Return the [X, Y] coordinate for the center point of the cell that contains the specified text.  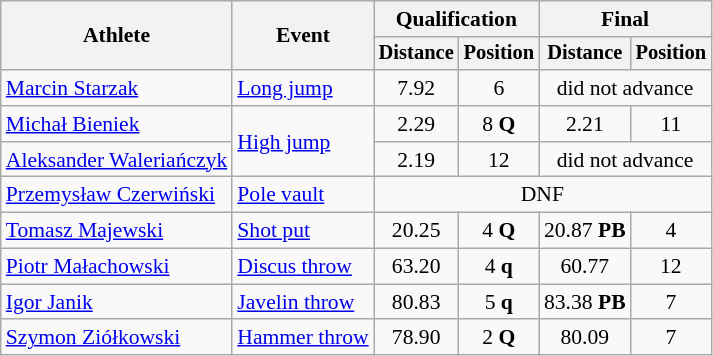
5 q [499, 302]
83.38 PB [585, 302]
Event [302, 36]
11 [671, 124]
8 Q [499, 124]
4 q [499, 267]
2.29 [416, 124]
2 Q [499, 338]
Long jump [302, 88]
DNF [542, 195]
Przemysław Czerwiński [117, 195]
Pole vault [302, 195]
63.20 [416, 267]
Marcin Starzak [117, 88]
60.77 [585, 267]
20.25 [416, 231]
Javelin throw [302, 302]
6 [499, 88]
80.09 [585, 338]
2.19 [416, 160]
Igor Janik [117, 302]
Athlete [117, 36]
4 Q [499, 231]
Piotr Małachowski [117, 267]
80.83 [416, 302]
Aleksander Waleriańczyk [117, 160]
Szymon Ziółkowski [117, 338]
High jump [302, 142]
Final [625, 19]
20.87 PB [585, 231]
2.21 [585, 124]
Discus throw [302, 267]
Qualification [456, 19]
78.90 [416, 338]
Hammer throw [302, 338]
7.92 [416, 88]
Shot put [302, 231]
Tomasz Majewski [117, 231]
Michał Bieniek [117, 124]
4 [671, 231]
